Search for the cell housing the specified text and yield its [X, Y] center coordinate. 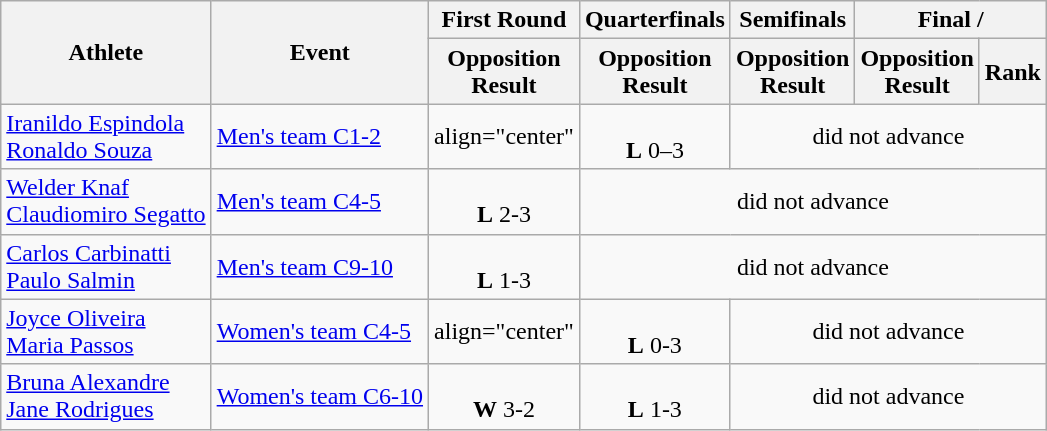
Rank [1012, 72]
Welder Knaf Claudiomiro Segatto [106, 202]
Quarterfinals [654, 20]
W 3-2 [504, 396]
Bruna Alexandre Jane Rodrigues [106, 396]
Athlete [106, 52]
Men's team C4-5 [320, 202]
Final / [951, 20]
L 0–3 [654, 136]
First Round [504, 20]
Joyce Oliveira Maria Passos [106, 332]
Women's team C6-10 [320, 396]
Event [320, 52]
Women's team C4-5 [320, 332]
Iranildo Espindola Ronaldo Souza [106, 136]
Carlos Carbinatti Paulo Salmin [106, 266]
L 0-3 [654, 332]
Semifinals [792, 20]
Men's team C9-10 [320, 266]
Men's team C1-2 [320, 136]
L 2-3 [504, 202]
